Determine the (X, Y) coordinate at the center of the cell enclosing the given text.  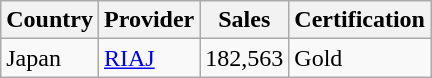
Gold (360, 58)
Japan (50, 58)
RIAJ (148, 58)
Provider (148, 20)
Sales (244, 20)
Certification (360, 20)
182,563 (244, 58)
Country (50, 20)
